Extract the (x, y) coordinate from the center of the cell holding the provided text.  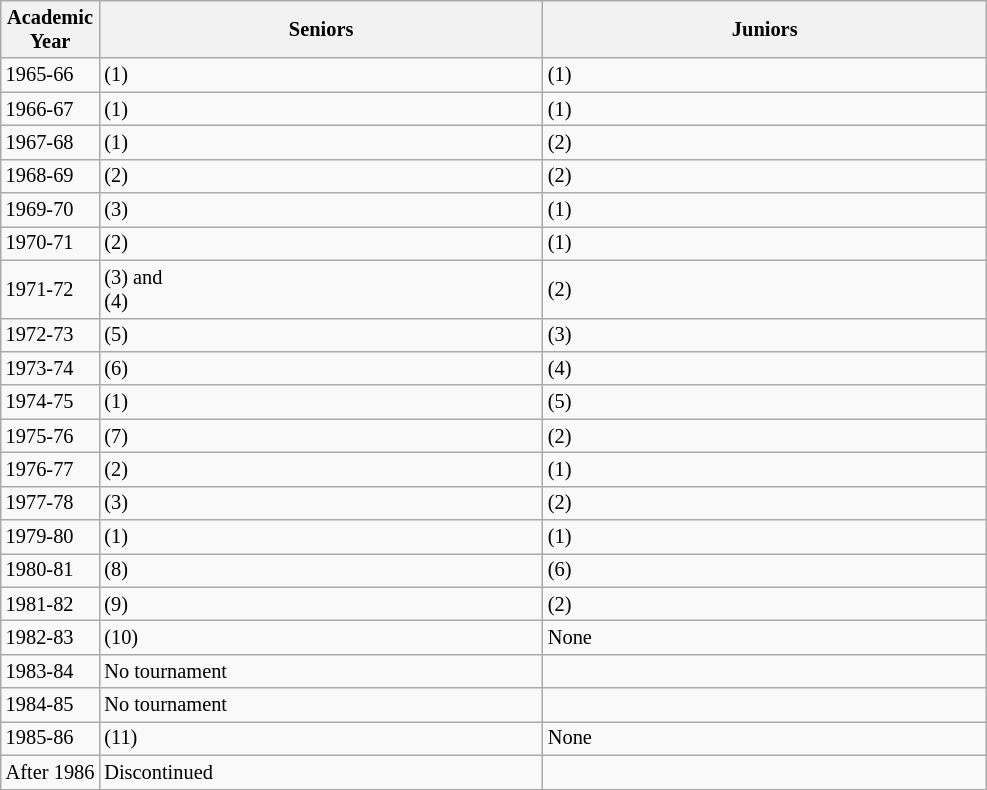
1982-83 (50, 637)
(4) (765, 368)
1972-73 (50, 335)
1977-78 (50, 503)
1968-69 (50, 176)
(8) (321, 570)
1967-68 (50, 142)
1974-75 (50, 402)
Discontinued (321, 772)
Juniors (765, 29)
1983-84 (50, 671)
1973-74 (50, 368)
(11) (321, 738)
1975-76 (50, 436)
Seniors (321, 29)
1981-82 (50, 604)
1970-71 (50, 243)
1976-77 (50, 469)
AcademicYear (50, 29)
(9) (321, 604)
(10) (321, 637)
1985-86 (50, 738)
1980-81 (50, 570)
1969-70 (50, 210)
(7) (321, 436)
After 1986 (50, 772)
1979-80 (50, 537)
1966-67 (50, 109)
1965-66 (50, 75)
1971-72 (50, 289)
1984-85 (50, 705)
(3) and (4) (321, 289)
